Provide the [X, Y] coordinate of the cell's center where the given text is located.  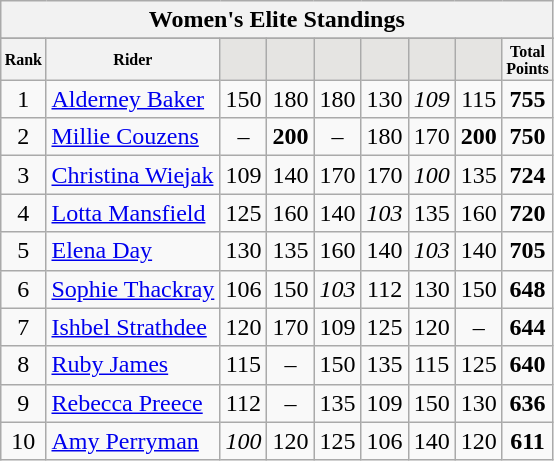
Rider [133, 60]
Christina Wiejak [133, 175]
7 [24, 327]
10 [24, 441]
724 [528, 175]
5 [24, 251]
1 [24, 99]
6 [24, 289]
8 [24, 365]
2 [24, 137]
Rank [24, 60]
Women's Elite Standings [277, 20]
Alderney Baker [133, 99]
644 [528, 327]
Elena Day [133, 251]
9 [24, 403]
4 [24, 213]
Lotta Mansfield [133, 213]
636 [528, 403]
755 [528, 99]
Ruby James [133, 365]
TotalPoints [528, 60]
648 [528, 289]
3 [24, 175]
611 [528, 441]
Ishbel Strathdee [133, 327]
Rebecca Preece [133, 403]
Sophie Thackray [133, 289]
705 [528, 251]
Millie Couzens [133, 137]
750 [528, 137]
720 [528, 213]
Amy Perryman [133, 441]
640 [528, 365]
